Extract the [X, Y] coordinate from the center of the cell holding the provided text.  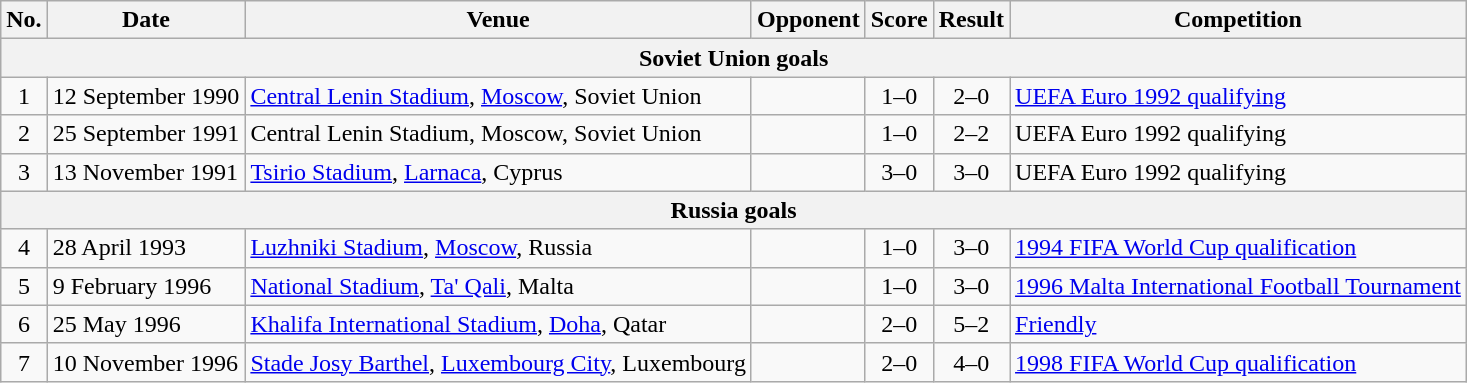
Date [146, 20]
Russia goals [734, 210]
4–0 [971, 362]
Tsirio Stadium, Larnaca, Cyprus [498, 172]
Friendly [1238, 324]
4 [24, 248]
Opponent [808, 20]
Venue [498, 20]
5 [24, 286]
3 [24, 172]
No. [24, 20]
6 [24, 324]
25 May 1996 [146, 324]
Competition [1238, 20]
9 February 1996 [146, 286]
Result [971, 20]
25 September 1991 [146, 134]
7 [24, 362]
5–2 [971, 324]
28 April 1993 [146, 248]
1998 FIFA World Cup qualification [1238, 362]
Score [899, 20]
2–2 [971, 134]
National Stadium, Ta' Qali, Malta [498, 286]
12 September 1990 [146, 96]
Luzhniki Stadium, Moscow, Russia [498, 248]
Soviet Union goals [734, 58]
13 November 1991 [146, 172]
Khalifa International Stadium, Doha, Qatar [498, 324]
10 November 1996 [146, 362]
1994 FIFA World Cup qualification [1238, 248]
1 [24, 96]
1996 Malta International Football Tournament [1238, 286]
Stade Josy Barthel, Luxembourg City, Luxembourg [498, 362]
2 [24, 134]
